Provide the (x, y) coordinate of the cell's center where the given text is located.  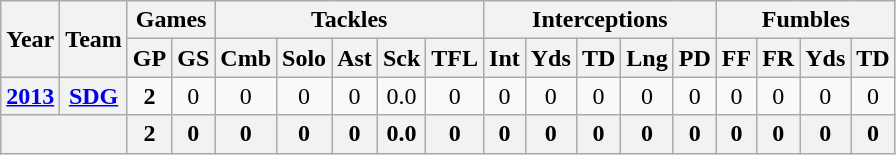
PD (694, 58)
Cmb (246, 58)
Sck (401, 58)
GS (194, 58)
GP (149, 58)
FR (778, 58)
SDG (94, 96)
Lng (647, 58)
TFL (455, 58)
Interceptions (600, 20)
Tackles (350, 20)
Team (94, 39)
Solo (304, 58)
2013 (30, 96)
Int (505, 58)
Games (170, 20)
Ast (355, 58)
Year (30, 39)
Fumbles (806, 20)
FF (736, 58)
